Output the (x, y) coordinate of the center of the cell containing the given text.  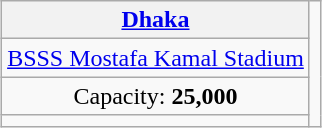
Dhaka (156, 20)
Capacity: 25,000 (156, 96)
BSSS Mostafa Kamal Stadium (156, 58)
